Scan for the cell matching the given text and deliver its [x, y] coordinate at center. 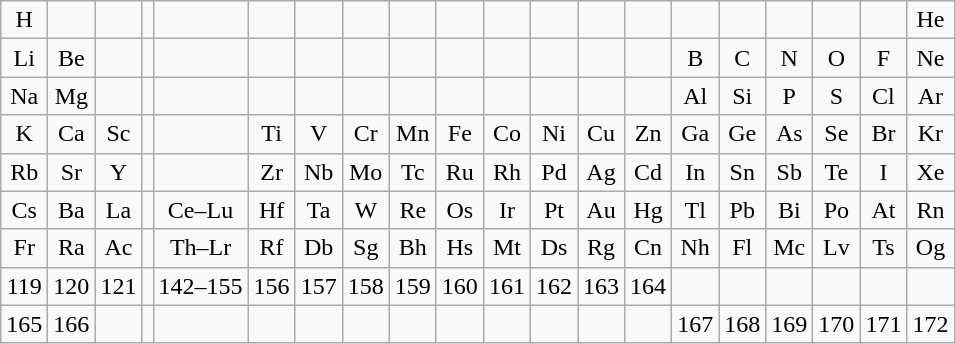
Na [24, 96]
Tl [696, 210]
C [742, 58]
Rf [272, 248]
Nb [318, 172]
Hf [272, 210]
Os [460, 210]
Ge [742, 134]
La [118, 210]
Rb [24, 172]
157 [318, 286]
Sr [72, 172]
Ca [72, 134]
Ra [72, 248]
Bi [790, 210]
Po [836, 210]
172 [930, 324]
Rn [930, 210]
Ac [118, 248]
165 [24, 324]
Br [884, 134]
161 [506, 286]
166 [72, 324]
O [836, 58]
Xe [930, 172]
Mc [790, 248]
Sb [790, 172]
119 [24, 286]
Sn [742, 172]
Cl [884, 96]
Ds [554, 248]
120 [72, 286]
167 [696, 324]
Hs [460, 248]
Lv [836, 248]
Zr [272, 172]
Rh [506, 172]
K [24, 134]
Se [836, 134]
142–155 [200, 286]
Co [506, 134]
Fr [24, 248]
V [318, 134]
Ni [554, 134]
W [366, 210]
Re [412, 210]
At [884, 210]
As [790, 134]
121 [118, 286]
Ts [884, 248]
Th–Lr [200, 248]
Bh [412, 248]
H [24, 20]
Y [118, 172]
Cu [602, 134]
Ta [318, 210]
S [836, 96]
158 [366, 286]
Hg [648, 210]
159 [412, 286]
Ti [272, 134]
Al [696, 96]
Fl [742, 248]
170 [836, 324]
169 [790, 324]
Db [318, 248]
Ne [930, 58]
160 [460, 286]
Ba [72, 210]
Sg [366, 248]
Pb [742, 210]
Mn [412, 134]
Mt [506, 248]
Ce–Lu [200, 210]
168 [742, 324]
Fe [460, 134]
Li [24, 58]
Mo [366, 172]
Mg [72, 96]
Nh [696, 248]
Ru [460, 172]
171 [884, 324]
Si [742, 96]
Og [930, 248]
Cs [24, 210]
Pd [554, 172]
N [790, 58]
B [696, 58]
Zn [648, 134]
P [790, 96]
Be [72, 58]
Te [836, 172]
Pt [554, 210]
Cr [366, 134]
He [930, 20]
Rg [602, 248]
Cn [648, 248]
Ir [506, 210]
I [884, 172]
164 [648, 286]
Kr [930, 134]
Tc [412, 172]
156 [272, 286]
F [884, 58]
162 [554, 286]
Au [602, 210]
Cd [648, 172]
Ga [696, 134]
Ag [602, 172]
In [696, 172]
Sc [118, 134]
Ar [930, 96]
163 [602, 286]
